Pinpoint the cell where the given text exists, returning its [x, y] midpoint coordinate. 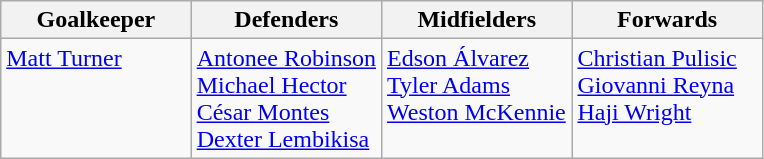
Midfielders [477, 20]
Edson Álvarez Tyler Adams Weston McKennie [477, 98]
Christian Pulisic Giovanni Reyna Haji Wright [667, 98]
Goalkeeper [96, 20]
Forwards [667, 20]
Matt Turner [96, 98]
Antonee Robinson Michael Hector César Montes Dexter Lembikisa [286, 98]
Defenders [286, 20]
